Identify which cell holds the provided text, then report its [X, Y] central coordinate. 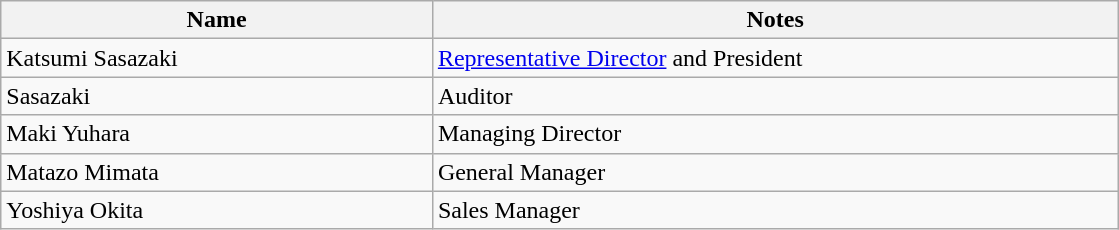
Sales Manager [775, 210]
Name [217, 20]
Managing Director [775, 134]
Sasazaki [217, 96]
Katsumi Sasazaki [217, 58]
Notes [775, 20]
Maki Yuhara [217, 134]
Representative Director and President [775, 58]
Yoshiya Okita [217, 210]
Auditor [775, 96]
General Manager [775, 172]
Matazo Mimata [217, 172]
